Return (X, Y) of the center of cell containing provided text 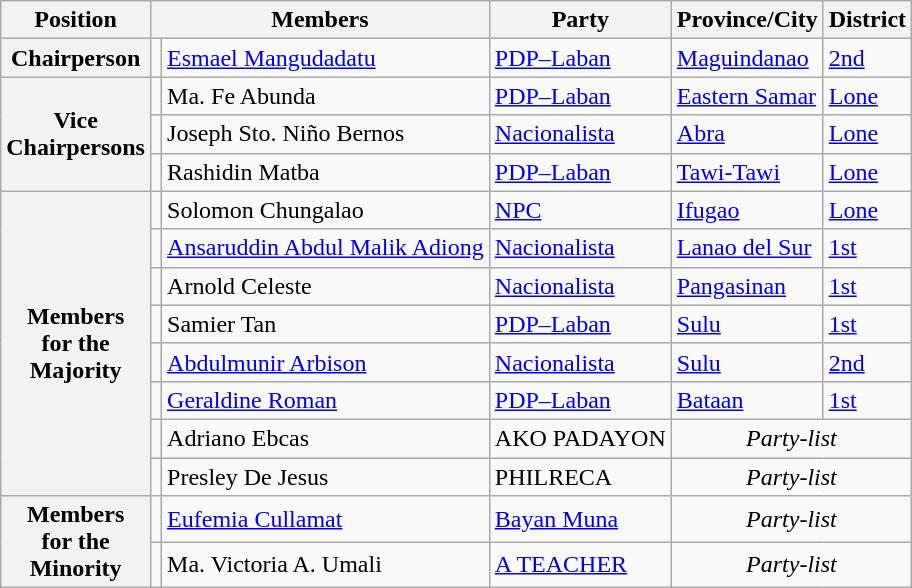
Samier Tan (326, 324)
Chairperson (76, 58)
Ma. Fe Abunda (326, 96)
Members (320, 20)
Ifugao (747, 210)
Membersfor theMinority (76, 542)
Tawi-Tawi (747, 172)
Membersfor theMajority (76, 343)
Province/City (747, 20)
Bayan Muna (580, 519)
Presley De Jesus (326, 477)
Abdulmunir Arbison (326, 362)
AKO PADAYON (580, 438)
PHILRECA (580, 477)
Maguindanao (747, 58)
Adriano Ebcas (326, 438)
Eufemia Cullamat (326, 519)
Abra (747, 134)
Eastern Samar (747, 96)
Ma. Victoria A. Umali (326, 565)
ViceChairpersons (76, 134)
District (867, 20)
Pangasinan (747, 286)
Party (580, 20)
Solomon Chungalao (326, 210)
Arnold Celeste (326, 286)
NPC (580, 210)
A TEACHER (580, 565)
Lanao del Sur (747, 248)
Rashidin Matba (326, 172)
Joseph Sto. Niño Bernos (326, 134)
Esmael Mangudadatu (326, 58)
Position (76, 20)
Geraldine Roman (326, 400)
Bataan (747, 400)
Ansaruddin Abdul Malik Adiong (326, 248)
